Pinpoint the cell where the given text exists, returning its [x, y] midpoint coordinate. 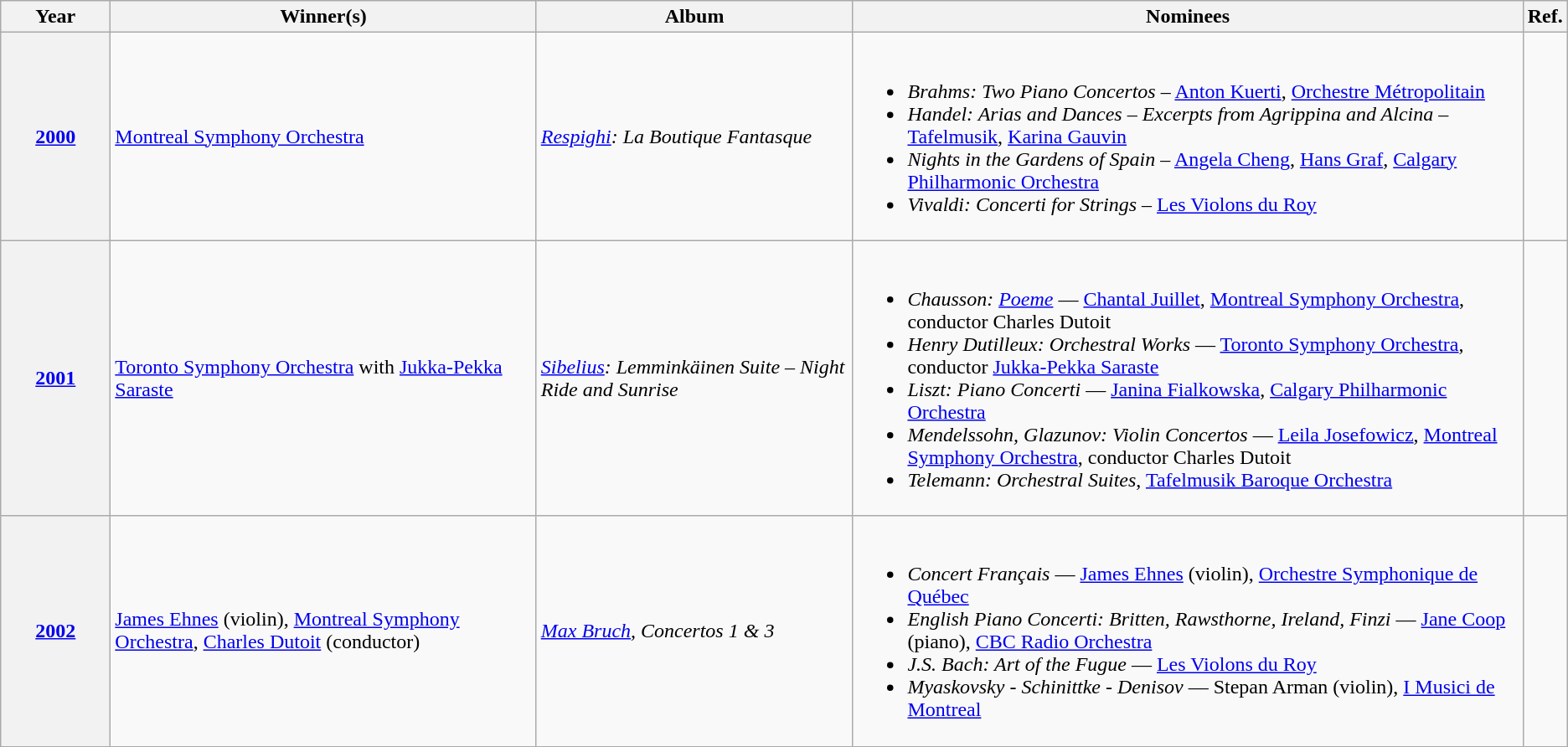
Sibelius: Lemminkäinen Suite – Night Ride and Sunrise [694, 379]
Respighi: La Boutique Fantasque [694, 137]
Winner(s) [323, 17]
Year [55, 17]
James Ehnes (violin), Montreal Symphony Orchestra, Charles Dutoit (conductor) [323, 631]
2001 [55, 379]
Ref. [1545, 17]
Nominees [1188, 17]
Montreal Symphony Orchestra [323, 137]
2000 [55, 137]
Album [694, 17]
Toronto Symphony Orchestra with Jukka-Pekka Saraste [323, 379]
2002 [55, 631]
Max Bruch, Concertos 1 & 3 [694, 631]
